Find where the given text appears and provide that cell's center as (x, y) coordinate. 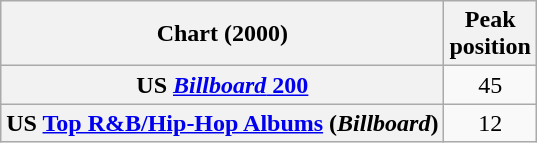
45 (490, 85)
US Top R&B/Hip-Hop Albums (Billboard) (222, 123)
US Billboard 200 (222, 85)
Peakposition (490, 34)
12 (490, 123)
Chart (2000) (222, 34)
